Identify which cell holds the provided text, then report its [X, Y] central coordinate. 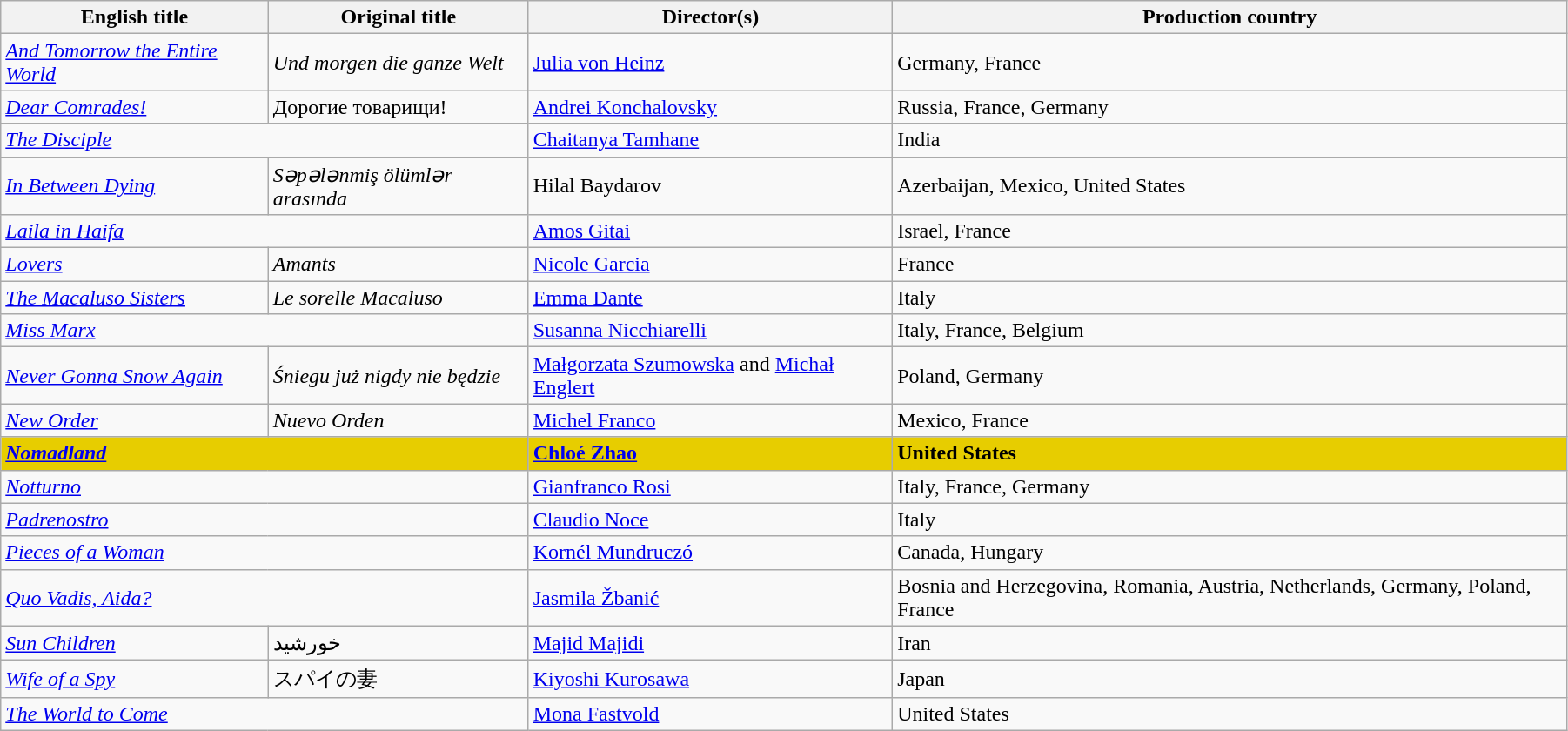
Laila in Haifa [265, 231]
The Disciple [265, 140]
Russia, France, Germany [1230, 107]
Andrei Konchalovsky [710, 107]
Wife of a Spy [134, 679]
Sun Children [134, 643]
Małgorzata Szumowska and Michał Englert [710, 376]
Israel, France [1230, 231]
خورشید [399, 643]
Kornél Mundruczó [710, 553]
Padrenostro [265, 520]
Italy, France, Germany [1230, 486]
Azerbaijan, Mexico, United States [1230, 186]
India [1230, 140]
Kiyoshi Kurosawa [710, 679]
Nomadland [265, 453]
Production country [1230, 17]
Original title [399, 17]
Śniegu już nigdy nie będzie [399, 376]
Mexico, France [1230, 420]
Dear Comrades! [134, 107]
Never Gonna Snow Again [134, 376]
Hilal Baydarov [710, 186]
Nuevo Orden [399, 420]
スパイの妻 [399, 679]
Jasmila Žbanić [710, 597]
Japan [1230, 679]
And Tomorrow the Entire World [134, 63]
Germany, France [1230, 63]
Le sorelle Macaluso [399, 298]
The World to Come [265, 714]
Majid Majidi [710, 643]
Miss Marx [265, 331]
Emma Dante [710, 298]
Chaitanya Tamhane [710, 140]
Director(s) [710, 17]
Mona Fastvold [710, 714]
Poland, Germany [1230, 376]
Und morgen die ganze Welt [399, 63]
Iran [1230, 643]
New Order [134, 420]
Pieces of a Woman [265, 553]
Nicole Garcia [710, 265]
Дорогие товарищи! [399, 107]
Italy, France, Belgium [1230, 331]
The Macaluso Sisters [134, 298]
Lovers [134, 265]
Susanna Nicchiarelli [710, 331]
Bosnia and Herzegovina, Romania, Austria, Netherlands, Germany, Poland, France [1230, 597]
Claudio Noce [710, 520]
Julia von Heinz [710, 63]
Amants [399, 265]
Quo Vadis, Aida? [265, 597]
Amos Gitai [710, 231]
Michel Franco [710, 420]
English title [134, 17]
Gianfranco Rosi [710, 486]
Notturno [265, 486]
Səpələnmiş ölümlər arasında [399, 186]
Chloé Zhao [710, 453]
In Between Dying [134, 186]
France [1230, 265]
Canada, Hungary [1230, 553]
